Locate the cell with the specified text and output its (x, y) center coordinate. 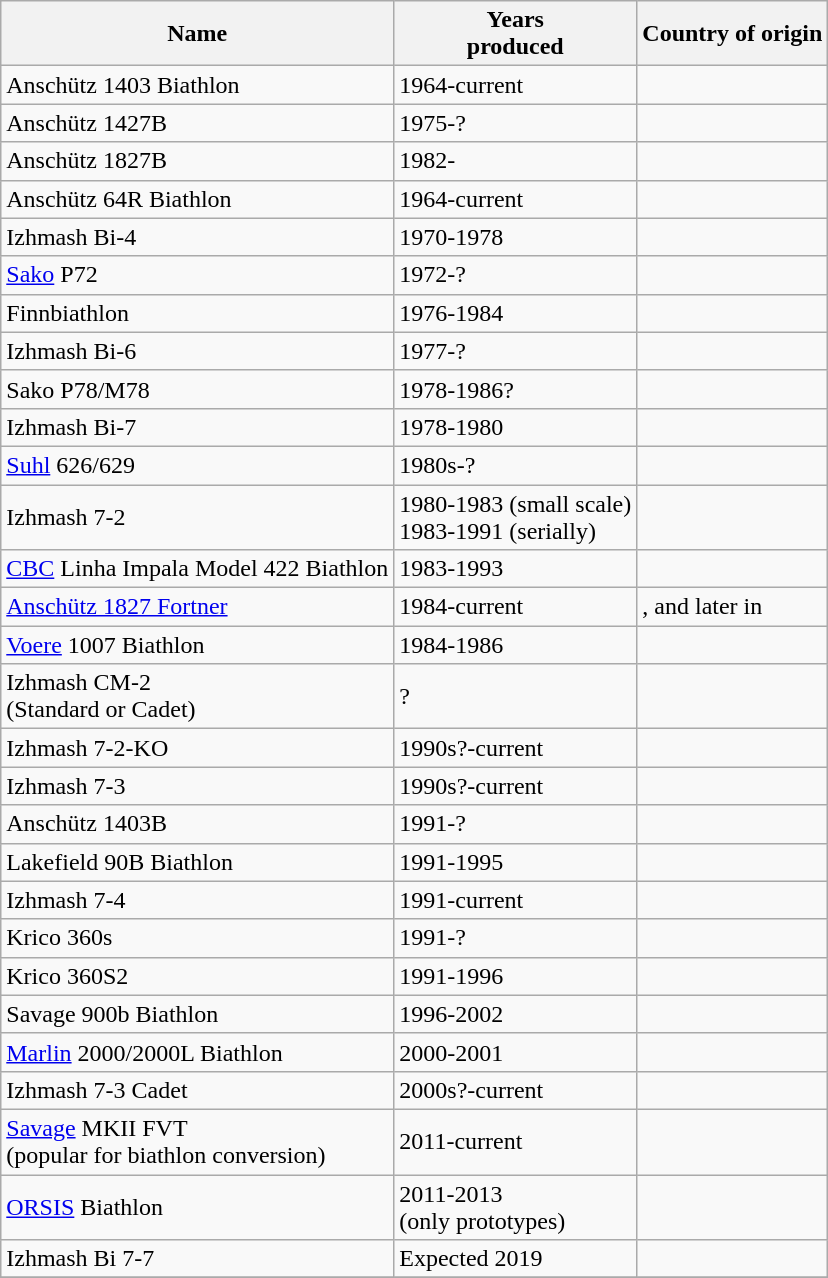
Expected 2019 (516, 1259)
Anschütz 1827 Fortner (198, 607)
2000s?-current (516, 1090)
2011-current (516, 1142)
Marlin 2000/2000L Biathlon (198, 1052)
Sako P78/M78 (198, 389)
1983-1993 (516, 569)
1982- (516, 161)
1975-? (516, 123)
Izhmash 7-3 (198, 786)
Izhmash 7-2-KO (198, 748)
1991-1995 (516, 862)
Finnbiathlon (198, 313)
Name (198, 34)
Sako P72 (198, 275)
1980-1983 (small scale) 1983-1991 (serially) (516, 516)
1978-1980 (516, 427)
? (516, 696)
2011-2013 (only prototypes) (516, 1206)
1976-1984 (516, 313)
Savage 900b Biathlon (198, 1014)
Izhmash Bi 7-7 (198, 1259)
Lakefield 90B Biathlon (198, 862)
1984-1986 (516, 645)
Krico 360S2 (198, 976)
Anschütz 1403 Biathlon (198, 85)
1996-2002 (516, 1014)
1984-current (516, 607)
2000-2001 (516, 1052)
Voere 1007 Biathlon (198, 645)
1977-? (516, 351)
Izhmash Bi-4 (198, 237)
1972-? (516, 275)
1991-1996 (516, 976)
Anschütz 1403B (198, 824)
Izhmash 7-4 (198, 900)
Krico 360s (198, 938)
Anschütz 1827B (198, 161)
Anschütz 64R Biathlon (198, 199)
Izhmash 7-3 Cadet (198, 1090)
Izhmash Bi-6 (198, 351)
Years produced (516, 34)
1991-current (516, 900)
CBC Linha Impala Model 422 Biathlon (198, 569)
Country of origin (732, 34)
1978-1986? (516, 389)
Suhl 626/629 (198, 465)
Anschütz 1427B (198, 123)
Izhmash CM-2 (Standard or Cadet) (198, 696)
Savage MKII FVT (popular for biathlon conversion) (198, 1142)
Izhmash 7-2 (198, 516)
Izhmash Bi-7 (198, 427)
, and later in (732, 607)
ORSIS Biathlon (198, 1206)
1970-1978 (516, 237)
1980s-? (516, 465)
